Return [x, y] of the center of cell containing provided text 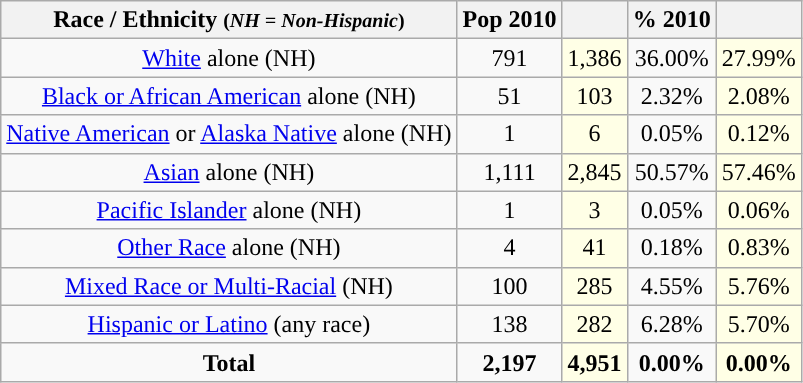
3 [594, 210]
5.76% [758, 286]
27.99% [758, 58]
4.55% [672, 286]
0.83% [758, 248]
103 [594, 96]
Pacific Islander alone (NH) [229, 210]
Total [229, 362]
White alone (NH) [229, 58]
50.57% [672, 172]
1,386 [594, 58]
5.70% [758, 324]
2.08% [758, 96]
100 [510, 286]
Mixed Race or Multi-Racial (NH) [229, 286]
Asian alone (NH) [229, 172]
51 [510, 96]
Black or African American alone (NH) [229, 96]
0.06% [758, 210]
4 [510, 248]
6.28% [672, 324]
41 [594, 248]
2.32% [672, 96]
Other Race alone (NH) [229, 248]
2,845 [594, 172]
Hispanic or Latino (any race) [229, 324]
Pop 2010 [510, 20]
282 [594, 324]
138 [510, 324]
1,111 [510, 172]
0.12% [758, 134]
4,951 [594, 362]
0.18% [672, 248]
6 [594, 134]
Native American or Alaska Native alone (NH) [229, 134]
2,197 [510, 362]
Race / Ethnicity (NH = Non-Hispanic) [229, 20]
36.00% [672, 58]
57.46% [758, 172]
791 [510, 58]
285 [594, 286]
% 2010 [672, 20]
